Provide the [X, Y] coordinate of the cell's center where the given text is located.  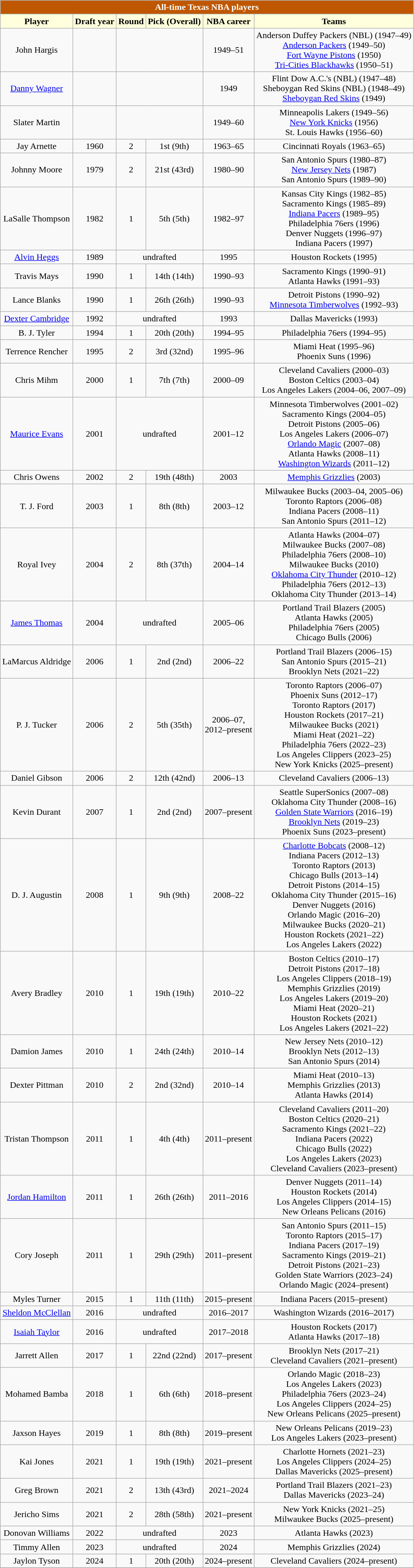
2007–present [229, 812]
Minneapolis Lakers (1949–56)New York Knicks (1956)St. Louis Hawks (1956–60) [334, 122]
13th (43rd) [174, 1490]
2019 [95, 1433]
1949 [229, 89]
Terrence Rencher [37, 351]
Memphis Grizzlies (2003) [334, 477]
Damion James [37, 1051]
1989 [95, 257]
14th (14th) [174, 276]
Travis Mays [37, 276]
5th (35th) [174, 725]
Chris Mihm [37, 380]
D. J. Augustin [37, 895]
1982 [95, 218]
Portland Trail Blazers (2005)Atlanta Hawks (2005)Philadelphia 76ers (2005)Chicago Bulls (2006) [334, 623]
3rd (32nd) [174, 351]
Flint Dow A.C.'s (NBL) (1947–48)Sheboygan Red Skins (NBL) (1948–49)Sheboygan Red Skins (1949) [334, 89]
Denver Nuggets (2011–14)Houston Rockets (2014)Los Angeles Clippers (2014–15)New Orleans Pelicans (2016) [334, 1197]
Anderson Duffey Packers (NBL) (1947–49)Anderson Packers (1949–50)Fort Wayne Pistons (1950)Tri-Cities Blackhawks (1950–51) [334, 50]
Kevin Durant [37, 812]
Cory Joseph [37, 1255]
Timmy Allen [37, 1547]
Houston Rockets (2017)Atlanta Hawks (2017–18) [334, 1332]
1979 [95, 170]
Danny Wagner [37, 89]
2018 [95, 1394]
2011–2016 [229, 1197]
Johnny Moore [37, 170]
2024–present [229, 1561]
2008–22 [229, 895]
Portland Trail Blazers (2006–15)San Antonio Spurs (2015–21)Brooklyn Nets (2021–22) [334, 661]
Memphis Grizzlies (2024) [334, 1547]
Isaiah Taylor [37, 1332]
Daniel Gibson [37, 778]
Cincinnati Royals (1963–65) [334, 146]
2018–present [229, 1394]
LaMarcus Aldridge [37, 661]
2015 [95, 1299]
28th (58th) [174, 1514]
John Hargis [37, 50]
Washington Wizards (2016–2017) [334, 1313]
Portland Trail Blazers (2021–23)Dallas Mavericks (2023–24) [334, 1490]
Greg Brown [37, 1490]
2017–present [229, 1356]
Pick (Overall) [174, 21]
New Jersey Nets (2010–12)Brooklyn Nets (2012–13)San Antonio Spurs (2014) [334, 1051]
Jay Arnette [37, 146]
12th (42nd) [174, 778]
New Orleans Pelicans (2019–23)Los Angeles Lakers (2023–present) [334, 1433]
Houston Rockets (1995) [334, 257]
6th (6th) [174, 1394]
Jericho Sims [37, 1514]
Donovan Williams [37, 1533]
2015–present [229, 1299]
2022 [95, 1533]
Player [37, 21]
Lance Blanks [37, 299]
1963–65 [229, 146]
4th (4th) [174, 1138]
Jordan Hamilton [37, 1197]
2021–2024 [229, 1490]
2019–present [229, 1433]
Philadelphia 76ers (1994–95) [334, 333]
Jarrett Allen [37, 1356]
LaSalle Thompson [37, 218]
Dallas Mavericks (1993) [334, 318]
All-time Texas NBA players [207, 7]
P. J. Tucker [37, 725]
Teams [334, 21]
1960 [95, 146]
Mohamed Bamba [37, 1394]
11th (11th) [174, 1299]
Kansas City Kings (1982–85)Sacramento Kings (1985–89)Indiana Pacers (1989–95)Philadelphia 76ers (1996)Denver Nuggets (1996–97)Indiana Pacers (1997) [334, 218]
2017 [95, 1356]
2006–13 [229, 778]
2006–07,2012–present [229, 725]
Sheldon McClellan [37, 1313]
1994 [95, 333]
Cleveland Cavaliers (2006–13) [334, 778]
7th (7th) [174, 380]
Brooklyn Nets (2017–21)Cleveland Cavaliers (2021–present) [334, 1356]
Atlanta Hawks (2023) [334, 1533]
2017–2018 [229, 1332]
1st (9th) [174, 146]
2001 [95, 434]
8th (37th) [174, 564]
Miami Heat (1995–96)Phoenix Suns (1996) [334, 351]
Miami Heat (2010–13)Memphis Grizzlies (2013)Atlanta Hawks (2014) [334, 1085]
2nd (32nd) [174, 1085]
Draft year [95, 21]
Seattle SuperSonics (2007–08)Oklahoma City Thunder (2008–16)Golden State Warriors (2016–19)Brooklyn Nets (2019–23)Phoenix Suns (2023–present) [334, 812]
1992 [95, 318]
1982–97 [229, 218]
2001–12 [229, 434]
2000–09 [229, 380]
5th (5th) [174, 218]
2003–12 [229, 506]
Indiana Pacers (2015–present) [334, 1299]
19th (48th) [174, 477]
2004–14 [229, 564]
2016–2017 [229, 1313]
1980–90 [229, 170]
2007 [95, 812]
New York Knicks (2021–25)Milwaukee Bucks (2025–present) [334, 1514]
Slater Martin [37, 122]
B. J. Tyler [37, 333]
Dexter Pittman [37, 1085]
Chris Owens [37, 477]
21st (43rd) [174, 170]
2006–22 [229, 661]
Kai Jones [37, 1461]
2005–06 [229, 623]
Jaxson Hayes [37, 1433]
Milwaukee Bucks (2003–04, 2005–06)Toronto Raptors (2006–08)Indiana Pacers (2008–11)San Antonio Spurs (2011–12) [334, 506]
Alvin Heggs [37, 257]
1994–95 [229, 333]
San Antonio Spurs (1980–87)New Jersey Nets (1987)San Antonio Spurs (1989–90) [334, 170]
T. J. Ford [37, 506]
Maurice Evans [37, 434]
Myles Turner [37, 1299]
Tristan Thompson [37, 1138]
29th (29th) [174, 1255]
Cleveland Cavaliers (2000–03)Boston Celtics (2003–04)Los Angeles Lakers (2004–06, 2007–09) [334, 380]
Sacramento Kings (1990–91)Atlanta Hawks (1991–93) [334, 276]
2008 [95, 895]
2000 [95, 380]
Jaylon Tyson [37, 1561]
Round [131, 21]
1949–60 [229, 122]
Detroit Pistons (1990–92)Minnesota Timberwolves (1992–93) [334, 299]
Orlando Magic (2018–23)Los Angeles Lakers (2023)Philadelphia 76ers (2023–24)Los Angeles Clippers (2024–25)New Orleans Pelicans (2025–present) [334, 1394]
Avery Bradley [37, 993]
1995–96 [229, 351]
NBA career [229, 21]
James Thomas [37, 623]
2010–22 [229, 993]
Charlotte Hornets (2021–23)Los Angeles Clippers (2024–25)Dallas Mavericks (2025–present) [334, 1461]
24th (24th) [174, 1051]
1949–51 [229, 50]
9th (9th) [174, 895]
Cleveland Cavaliers (2024–present) [334, 1561]
Dexter Cambridge [37, 318]
22nd (22nd) [174, 1356]
2002 [95, 477]
Royal Ivey [37, 564]
1993 [229, 318]
